For the text-containing cell, return its midpoint in [X, Y] coordinate format. 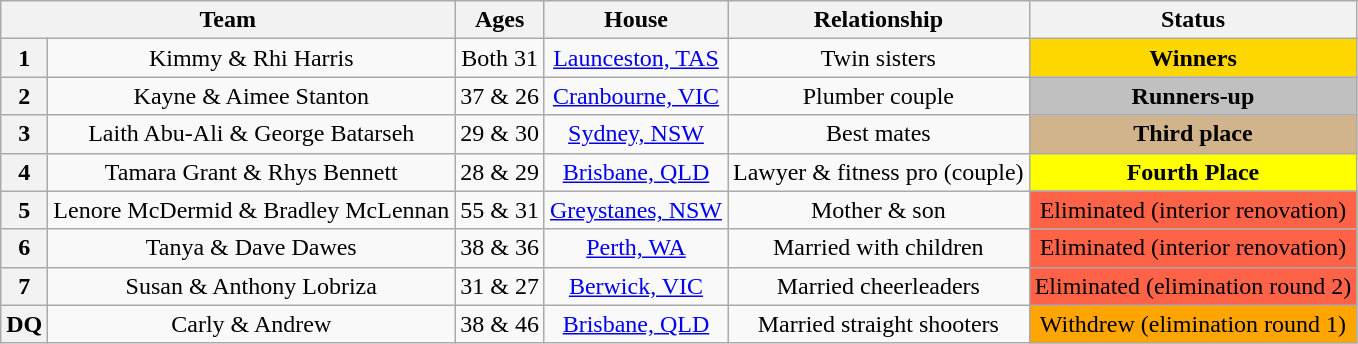
Fourth Place [1193, 172]
Susan & Anthony Lobriza [252, 286]
3 [24, 134]
Team [228, 20]
Berwick, VIC [636, 286]
Carly & Andrew [252, 324]
Kayne & Aimee Stanton [252, 96]
Married with children [879, 248]
38 & 46 [500, 324]
DQ [24, 324]
House [636, 20]
Relationship [879, 20]
Sydney, NSW [636, 134]
Lawyer & fitness pro (couple) [879, 172]
5 [24, 210]
Eliminated (elimination round 2) [1193, 286]
Married straight shooters [879, 324]
28 & 29 [500, 172]
Tanya & Dave Dawes [252, 248]
Tamara Grant & Rhys Bennett [252, 172]
Ages [500, 20]
Lenore McDermid & Bradley McLennan [252, 210]
Status [1193, 20]
6 [24, 248]
Perth, WA [636, 248]
Mother & son [879, 210]
Plumber couple [879, 96]
1 [24, 58]
29 & 30 [500, 134]
Greystanes, NSW [636, 210]
Kimmy & Rhi Harris [252, 58]
Cranbourne, VIC [636, 96]
37 & 26 [500, 96]
2 [24, 96]
Runners-up [1193, 96]
4 [24, 172]
Both 31 [500, 58]
31 & 27 [500, 286]
Married cheerleaders [879, 286]
7 [24, 286]
38 & 36 [500, 248]
Withdrew (elimination round 1) [1193, 324]
Winners [1193, 58]
55 & 31 [500, 210]
Third place [1193, 134]
Best mates [879, 134]
Launceston, TAS [636, 58]
Twin sisters [879, 58]
Laith Abu-Ali & George Batarseh [252, 134]
